Extract the (x, y) coordinate from the center of the cell holding the provided text.  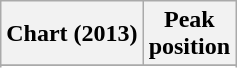
Chart (2013) (72, 34)
Peakposition (189, 34)
